Capture the cell that displays the provided text and extract its [X, Y] central coordinate. 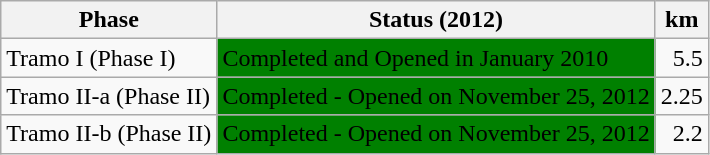
5.5 [682, 58]
Completed and Opened in January 2010 [436, 58]
2.2 [682, 134]
km [682, 20]
Status (2012) [436, 20]
Tramo II-b (Phase II) [109, 134]
Tramo I (Phase I) [109, 58]
Tramo II-a (Phase II) [109, 96]
2.25 [682, 96]
Phase [109, 20]
